Detect which cell encompasses the target text, then output its [X, Y] center coordinate. 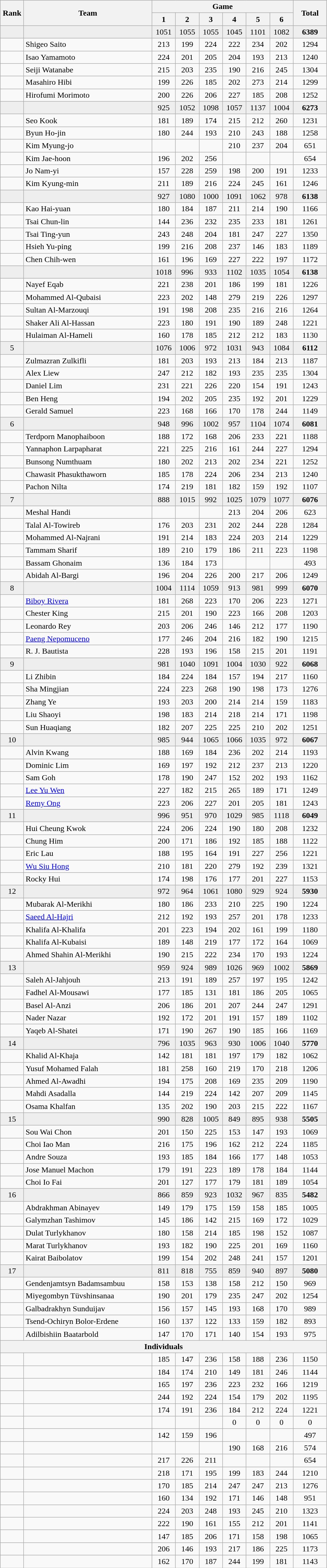
265 [234, 790]
238 [187, 285]
156 [164, 1309]
6081 [310, 424]
Galbadrakhyn Sunduijav [88, 1309]
866 [164, 1195]
Alex Liew [88, 373]
1220 [310, 765]
970 [211, 816]
948 [164, 424]
1350 [310, 234]
Rocky Hui [88, 879]
Tammam Sharif [88, 550]
1143 [310, 1561]
239 [281, 866]
1057 [234, 108]
897 [281, 1271]
122 [211, 1321]
1271 [310, 601]
1323 [310, 1511]
258 [187, 1068]
1145 [310, 1094]
Miyegombyn Tüvshinsanaa [88, 1296]
1189 [310, 247]
Pachon Nilta [88, 487]
Eric Lau [88, 854]
Ahmed Shahin Al-Merikhi [88, 955]
259 [211, 171]
Remy Ong [88, 803]
888 [164, 500]
957 [234, 424]
Gendenjamtsyn Badamsambuu [88, 1283]
Nader Nazar [88, 1018]
1032 [234, 1195]
Adilbishiin Baatarbold [88, 1334]
Kim Kyung-min [88, 184]
1173 [310, 1549]
Terdporn Manophaiboon [88, 436]
1025 [234, 500]
Gerald Samuel [88, 411]
2 [187, 19]
Ahmed Al-Awadhi [88, 1081]
964 [187, 891]
963 [211, 1043]
Chung Him [88, 841]
Individuals [164, 1346]
Isao Yamamoto [88, 57]
Chen Chih-wen [88, 259]
8 [12, 588]
Team [88, 13]
Abidah Al-Bargi [88, 576]
1018 [164, 272]
1183 [310, 702]
940 [258, 1271]
Basel Al-Anzi [88, 1005]
131 [211, 993]
922 [281, 664]
267 [211, 1031]
1226 [310, 285]
796 [164, 1043]
Li Zhibin [88, 677]
1031 [234, 348]
811 [164, 1271]
6067 [310, 740]
895 [258, 1119]
Mohammed Al-Najrani [88, 537]
Wu Siu Hong [88, 866]
1232 [310, 828]
1191 [310, 651]
1130 [310, 335]
Sun Huaqiang [88, 727]
828 [187, 1119]
Alvin Kwang [88, 752]
975 [310, 1334]
943 [258, 348]
1254 [310, 1296]
Choi Io Fai [88, 1182]
1 [164, 19]
Biboy Rivera [88, 601]
1153 [310, 879]
Mohammed Al-Qubaisi [88, 297]
Yusuf Mohamed Falah [88, 1068]
Choi Iao Man [88, 1144]
Kairat Baibolatov [88, 1258]
Kim Myung-jo [88, 145]
1166 [310, 209]
17 [12, 1271]
Sha Mingjian [88, 689]
Jo Nam-yi [88, 171]
6070 [310, 588]
1051 [164, 32]
Tsai Chun-lin [88, 222]
999 [281, 588]
4 [234, 19]
497 [310, 1435]
1246 [310, 184]
Hui Cheung Kwok [88, 828]
1258 [310, 133]
1141 [310, 1523]
893 [310, 1321]
1137 [258, 108]
13 [12, 968]
990 [164, 1119]
1188 [310, 436]
1219 [310, 1385]
Saleh Al-Jahjouh [88, 980]
6068 [310, 664]
1030 [258, 664]
493 [310, 563]
1297 [310, 297]
Fadhel Al-Mousawi [88, 993]
1066 [234, 740]
1321 [310, 866]
273 [258, 82]
1251 [310, 727]
1206 [310, 1068]
967 [258, 1195]
Rank [12, 13]
1193 [310, 752]
1167 [310, 1106]
5930 [310, 891]
Mubarak Al-Merikhi [88, 904]
12 [12, 891]
R. J. Bautista [88, 651]
Khalid Al-Khaja [88, 1056]
Game [223, 7]
923 [211, 1195]
574 [310, 1448]
927 [164, 196]
1242 [310, 980]
Paeng Nepomuceno [88, 639]
1101 [258, 32]
Hirofumi Morimoto [88, 95]
7 [12, 500]
165 [164, 1385]
Sou Wai Chon [88, 1132]
6389 [310, 32]
959 [164, 968]
6076 [310, 500]
10 [12, 740]
Dulat Turlykhanov [88, 1233]
Lee Yu Wen [88, 790]
134 [187, 1498]
1118 [281, 816]
1098 [211, 108]
Marat Turlykhanov [88, 1245]
933 [211, 272]
992 [211, 500]
818 [187, 1271]
Meshal Handi [88, 512]
Daniel Lim [88, 386]
1026 [234, 968]
1149 [310, 411]
755 [211, 1271]
Andre Souza [88, 1157]
1201 [310, 1258]
1261 [310, 222]
Yaqeb Al-Shatei [88, 1031]
1074 [281, 424]
1169 [310, 1031]
5869 [310, 968]
849 [234, 1119]
155 [234, 1523]
260 [281, 120]
Nayef Eqab [88, 285]
929 [258, 891]
1172 [310, 259]
1000 [211, 196]
1291 [310, 1005]
1231 [310, 120]
Chawasit Phasukthaworn [88, 474]
Kim Jae-hoon [88, 158]
Kao Hai-yuan [88, 209]
Jose Manuel Machon [88, 1169]
137 [187, 1321]
Yannaphon Larpapharat [88, 449]
1082 [281, 32]
835 [281, 1195]
930 [234, 1043]
1052 [187, 108]
1187 [310, 360]
Hsieh Yu-ping [88, 247]
1079 [258, 500]
Seo Kook [88, 120]
140 [234, 1334]
1015 [187, 500]
Sam Goh [88, 778]
241 [258, 1258]
6273 [310, 108]
925 [164, 108]
1059 [211, 588]
1107 [310, 487]
1180 [310, 929]
138 [211, 1283]
1264 [310, 310]
133 [234, 1321]
Saeed Al-Hajri [88, 917]
1077 [281, 500]
127 [187, 1182]
1087 [310, 1233]
Bunsong Numthuam [88, 462]
938 [281, 1119]
Masahiro Hibi [88, 82]
Chester King [88, 613]
Byun Ho-jin [88, 133]
Zulmazran Zulkifli [88, 360]
135 [164, 1106]
1114 [187, 588]
Hulaiman Al-Hameli [88, 335]
651 [310, 145]
Liu Shaoyi [88, 714]
1162 [310, 778]
1185 [310, 1144]
1284 [310, 525]
1299 [310, 82]
944 [187, 740]
14 [12, 1043]
623 [310, 512]
Zhang Ye [88, 702]
978 [281, 196]
9 [12, 664]
11 [12, 816]
Tsai Ting-yun [88, 234]
16 [12, 1195]
Bassam Ghonaim [88, 563]
Tsend-Ochiryn Bolor-Erdene [88, 1321]
Shaker Ali Al-Hassan [88, 323]
Total [310, 13]
913 [234, 588]
Galymzhan Tashimov [88, 1220]
Ben Heng [88, 399]
Khalifa Al-Kubaisi [88, 942]
1104 [258, 424]
5505 [310, 1119]
6112 [310, 348]
5080 [310, 1271]
1195 [310, 1397]
Dominic Lim [88, 765]
Khalifa Al-Khalifa [88, 929]
15 [12, 1119]
1150 [310, 1359]
Seiji Watanabe [88, 70]
5770 [310, 1043]
1203 [310, 613]
3 [211, 19]
136 [164, 563]
Abdrakhman Abinayev [88, 1208]
Shigeo Saito [88, 45]
Sultan Al-Marzouqi [88, 310]
1076 [164, 348]
Osama Khalfan [88, 1106]
1061 [211, 891]
1053 [310, 1157]
1122 [310, 841]
1084 [281, 348]
1045 [234, 32]
Leonardo Rey [88, 626]
Mahdi Asadalla [88, 1094]
5482 [310, 1195]
Talal Al-Towireb [88, 525]
1210 [310, 1473]
1215 [310, 639]
6049 [310, 816]
